Locate the cell with the specified text and output its (x, y) center coordinate. 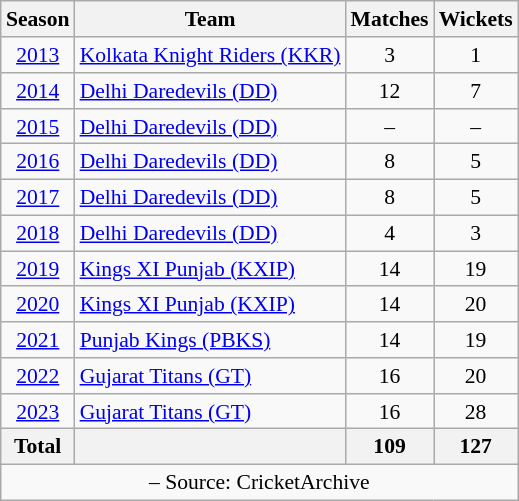
Total (38, 447)
Kolkata Knight Riders (KKR) (210, 55)
Season (38, 19)
2023 (38, 411)
2019 (38, 269)
7 (476, 91)
Matches (390, 19)
109 (390, 447)
2020 (38, 304)
127 (476, 447)
28 (476, 411)
2018 (38, 233)
2017 (38, 197)
12 (390, 91)
Team (210, 19)
– Source: CricketArchive (260, 482)
2013 (38, 55)
1 (476, 55)
2016 (38, 162)
2022 (38, 376)
2014 (38, 91)
Punjab Kings (PBKS) (210, 340)
2021 (38, 340)
2015 (38, 126)
4 (390, 233)
Wickets (476, 19)
